Return [X, Y] of the center of cell containing provided text 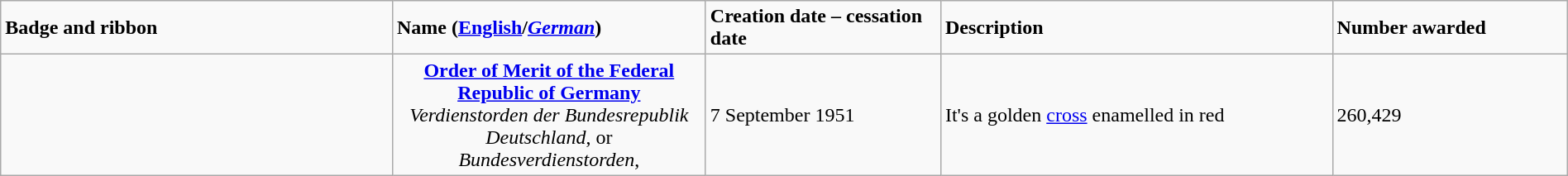
Order of Merit of the Federal Republic of GermanyVerdienstorden der Bundesrepublik Deutschland, or Bundesverdienstorden, [549, 115]
Description [1136, 28]
Number awarded [1450, 28]
260,429 [1450, 115]
Name (English/German) [549, 28]
It's a golden cross enamelled in red [1136, 115]
Badge and ribbon [197, 28]
7 September 1951 [823, 115]
Creation date – cessation date [823, 28]
